Return the [X, Y] coordinate for the center point of the cell that contains the specified text.  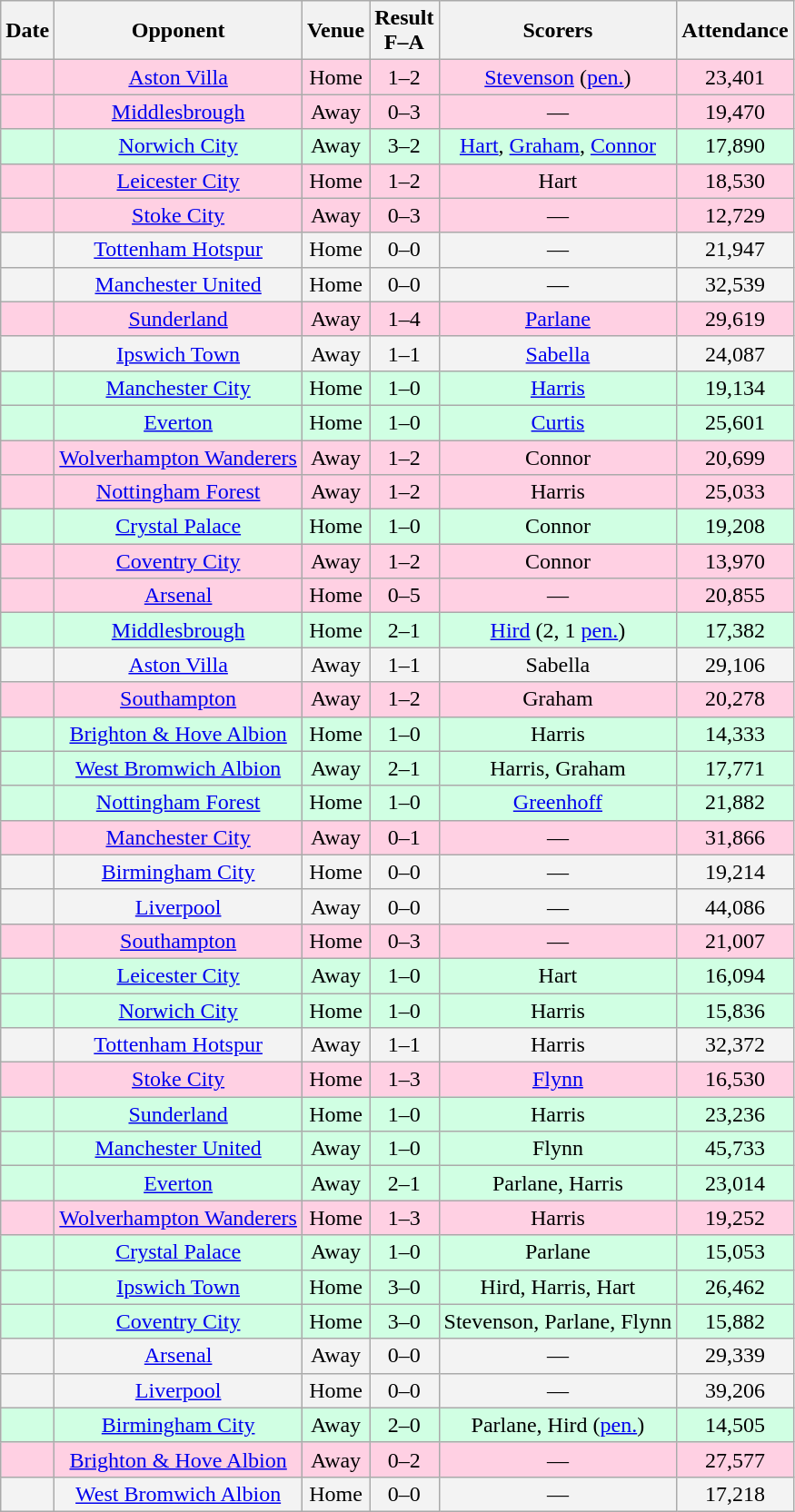
13,970 [735, 561]
Curtis [558, 422]
Hird, Harris, Hart [558, 1287]
45,733 [735, 1149]
Stevenson, Parlane, Flynn [558, 1321]
16,094 [735, 975]
15,836 [735, 1011]
17,218 [735, 1494]
25,601 [735, 422]
Parlane, Hird (pen.) [558, 1425]
21,947 [735, 250]
20,699 [735, 457]
23,401 [735, 77]
15,882 [735, 1321]
Attendance [735, 31]
19,252 [735, 1218]
Hart, Graham, Connor [558, 146]
Greenhoff [558, 803]
14,333 [735, 734]
ResultF–A [404, 31]
21,007 [735, 941]
16,530 [735, 1080]
Venue [335, 31]
Opponent [178, 31]
3–2 [404, 146]
32,372 [735, 1045]
Parlane, Harris [558, 1183]
29,619 [735, 319]
15,053 [735, 1252]
20,278 [735, 699]
Hird (2, 1 pen.) [558, 630]
19,134 [735, 388]
31,866 [735, 837]
29,339 [735, 1356]
26,462 [735, 1287]
19,214 [735, 872]
Date [27, 31]
2–0 [404, 1425]
21,882 [735, 803]
19,208 [735, 527]
14,505 [735, 1425]
20,855 [735, 596]
39,206 [735, 1390]
0–5 [404, 596]
27,577 [735, 1459]
17,382 [735, 630]
12,729 [735, 215]
23,236 [735, 1114]
17,771 [735, 768]
19,470 [735, 112]
23,014 [735, 1183]
25,033 [735, 492]
Harris, Graham [558, 768]
24,087 [735, 353]
29,106 [735, 665]
0–2 [404, 1459]
Stevenson (pen.) [558, 77]
0–1 [404, 837]
44,086 [735, 906]
17,890 [735, 146]
Graham [558, 699]
18,530 [735, 181]
1–4 [404, 319]
Scorers [558, 31]
32,539 [735, 284]
